Find where the given text appears and provide that cell's center as (X, Y) coordinate. 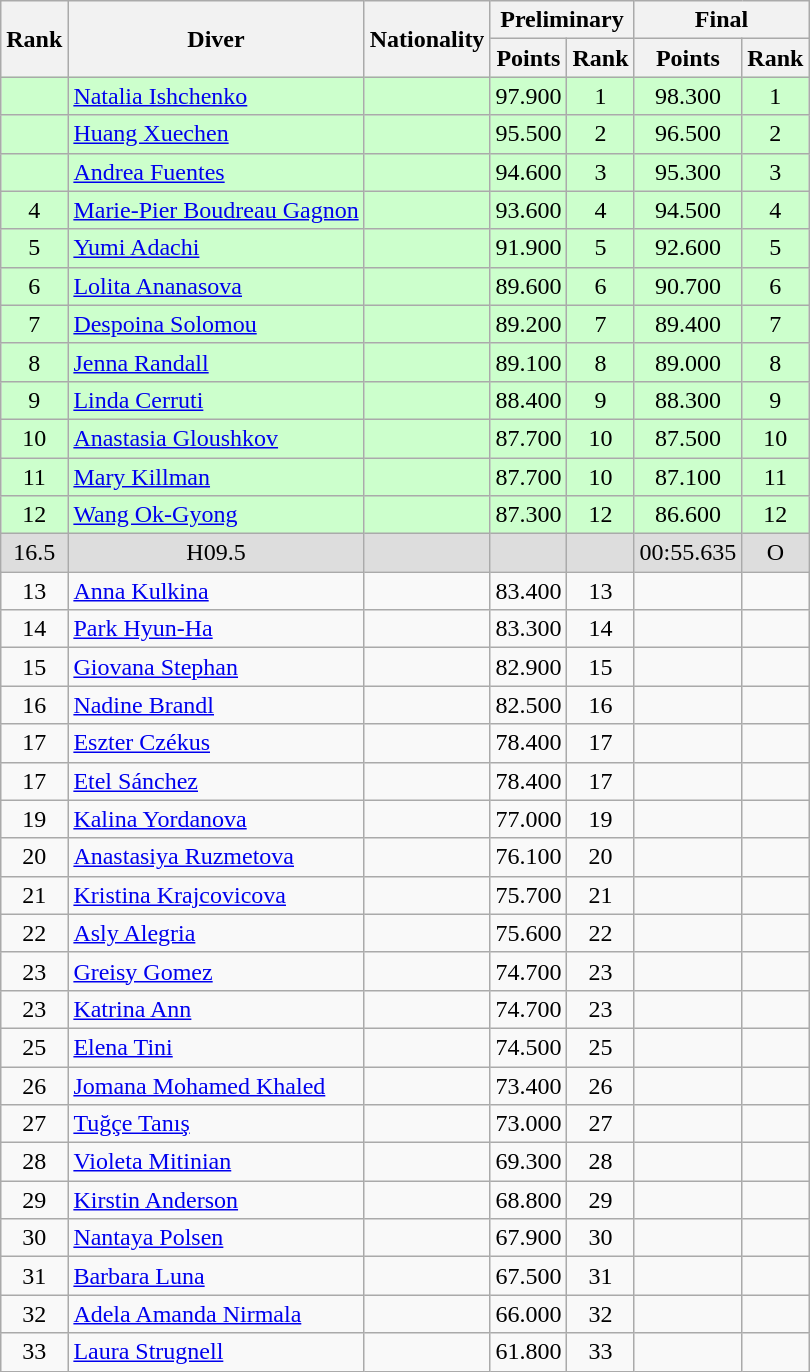
76.100 (528, 857)
Adela Amanda Nirmala (216, 1314)
Jomana Mohamed Khaled (216, 1085)
94.500 (688, 210)
Linda Cerruti (216, 400)
Greisy Gomez (216, 971)
89.000 (688, 362)
Nationality (427, 39)
88.400 (528, 400)
75.700 (528, 895)
Asly Alegria (216, 933)
Kristina Krajcovicova (216, 895)
Katrina Ann (216, 1009)
66.000 (528, 1314)
O (776, 553)
Barbara Luna (216, 1276)
Nadine Brandl (216, 705)
61.800 (528, 1352)
Andrea Fuentes (216, 172)
Jenna Randall (216, 362)
Nantaya Polsen (216, 1238)
Marie-Pier Boudreau Gagnon (216, 210)
Diver (216, 39)
82.900 (528, 667)
89.600 (528, 286)
67.500 (528, 1276)
98.300 (688, 96)
Giovana Stephan (216, 667)
Mary Killman (216, 477)
Natalia Ishchenko (216, 96)
16.5 (34, 553)
96.500 (688, 134)
67.900 (528, 1238)
Huang Xuechen (216, 134)
87.500 (688, 438)
Kirstin Anderson (216, 1200)
Wang Ok-Gyong (216, 515)
Laura Strugnell (216, 1352)
87.300 (528, 515)
Eszter Czékus (216, 743)
82.500 (528, 705)
86.600 (688, 515)
94.600 (528, 172)
75.600 (528, 933)
Yumi Adachi (216, 248)
Etel Sánchez (216, 781)
Lolita Ananasova (216, 286)
89.400 (688, 324)
H09.5 (216, 553)
77.000 (528, 819)
69.300 (528, 1162)
83.400 (528, 591)
Despoina Solomou (216, 324)
Anastasiya Ruzmetova (216, 857)
68.800 (528, 1200)
74.500 (528, 1047)
88.300 (688, 400)
Final (722, 20)
73.400 (528, 1085)
97.900 (528, 96)
Anna Kulkina (216, 591)
87.100 (688, 477)
83.300 (528, 629)
Park Hyun-Ha (216, 629)
95.500 (528, 134)
89.200 (528, 324)
92.600 (688, 248)
Tuğçe Tanış (216, 1124)
93.600 (528, 210)
Elena Tini (216, 1047)
00:55.635 (688, 553)
90.700 (688, 286)
95.300 (688, 172)
91.900 (528, 248)
Violeta Mitinian (216, 1162)
89.100 (528, 362)
Anastasia Gloushkov (216, 438)
Preliminary (562, 20)
Kalina Yordanova (216, 819)
73.000 (528, 1124)
